Return the [X, Y] coordinate for the center point of the cell that contains the specified text.  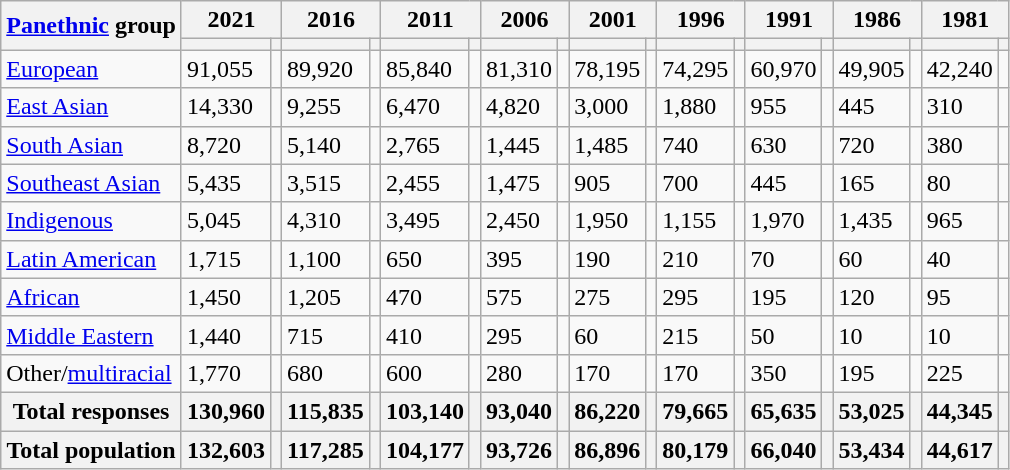
2016 [332, 20]
Southeast Asian [92, 183]
93,726 [518, 449]
2021 [231, 20]
310 [960, 107]
575 [518, 297]
1,450 [226, 297]
81,310 [518, 69]
132,603 [226, 449]
8,720 [226, 145]
78,195 [608, 69]
European [92, 69]
66,040 [784, 449]
115,835 [326, 411]
1,435 [872, 221]
Middle Eastern [92, 335]
740 [696, 145]
1991 [789, 20]
350 [784, 373]
91,055 [226, 69]
210 [696, 259]
630 [784, 145]
905 [608, 183]
395 [518, 259]
680 [326, 373]
1986 [877, 20]
1981 [965, 20]
1,880 [696, 107]
650 [424, 259]
720 [872, 145]
Panethnic group [92, 26]
120 [872, 297]
3,000 [608, 107]
40 [960, 259]
South Asian [92, 145]
44,345 [960, 411]
410 [424, 335]
74,295 [696, 69]
225 [960, 373]
Latin American [92, 259]
380 [960, 145]
3,515 [326, 183]
1,445 [518, 145]
117,285 [326, 449]
9,255 [326, 107]
280 [518, 373]
1,205 [326, 297]
470 [424, 297]
60,970 [784, 69]
1,440 [226, 335]
42,240 [960, 69]
1,770 [226, 373]
80,179 [696, 449]
East Asian [92, 107]
86,896 [608, 449]
104,177 [424, 449]
5,435 [226, 183]
93,040 [518, 411]
215 [696, 335]
Total population [92, 449]
Indigenous [92, 221]
1,485 [608, 145]
715 [326, 335]
1996 [701, 20]
600 [424, 373]
85,840 [424, 69]
1,715 [226, 259]
53,025 [872, 411]
275 [608, 297]
Other/multiracial [92, 373]
2006 [524, 20]
53,434 [872, 449]
49,905 [872, 69]
95 [960, 297]
2001 [613, 20]
2,450 [518, 221]
6,470 [424, 107]
89,920 [326, 69]
2,455 [424, 183]
Total responses [92, 411]
5,045 [226, 221]
955 [784, 107]
1,970 [784, 221]
5,140 [326, 145]
70 [784, 259]
14,330 [226, 107]
1,475 [518, 183]
86,220 [608, 411]
3,495 [424, 221]
130,960 [226, 411]
1,100 [326, 259]
79,665 [696, 411]
4,820 [518, 107]
1,155 [696, 221]
44,617 [960, 449]
African [92, 297]
4,310 [326, 221]
1,950 [608, 221]
2,765 [424, 145]
965 [960, 221]
190 [608, 259]
65,635 [784, 411]
2011 [430, 20]
50 [784, 335]
80 [960, 183]
103,140 [424, 411]
165 [872, 183]
700 [696, 183]
